Locate the cell with the specified text and output its (X, Y) center coordinate. 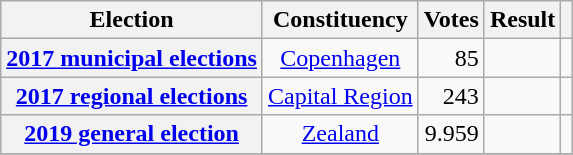
Votes (451, 20)
243 (451, 96)
Zealand (340, 134)
85 (451, 58)
Constituency (340, 20)
2019 general election (132, 134)
9.959 (451, 134)
Result (522, 20)
Election (132, 20)
Capital Region (340, 96)
Copenhagen (340, 58)
2017 municipal elections (132, 58)
2017 regional elections (132, 96)
